For the text-containing cell, return its midpoint in [x, y] coordinate format. 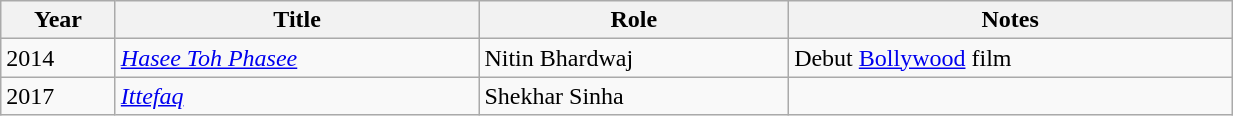
Role [634, 20]
Notes [1010, 20]
2014 [58, 58]
Year [58, 20]
2017 [58, 96]
Ittefaq [297, 96]
Shekhar Sinha [634, 96]
Debut Bollywood film [1010, 58]
Nitin Bhardwaj [634, 58]
Hasee Toh Phasee [297, 58]
Title [297, 20]
